Pinpoint the cell where the given text exists, returning its (X, Y) midpoint coordinate. 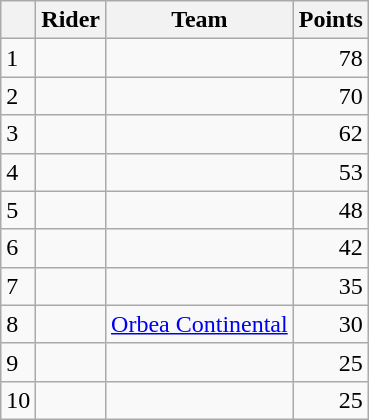
62 (330, 134)
9 (18, 362)
Team (200, 20)
5 (18, 210)
42 (330, 248)
1 (18, 58)
10 (18, 400)
53 (330, 172)
3 (18, 134)
8 (18, 324)
30 (330, 324)
6 (18, 248)
2 (18, 96)
Points (330, 20)
35 (330, 286)
70 (330, 96)
4 (18, 172)
78 (330, 58)
48 (330, 210)
7 (18, 286)
Orbea Continental (200, 324)
Rider (71, 20)
